Provide the (x, y) coordinate of the cell's center where the given text is located.  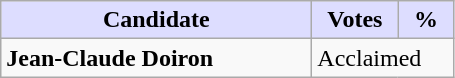
Acclaimed (383, 58)
Candidate (156, 20)
Jean-Claude Doiron (156, 58)
% (426, 20)
Votes (355, 20)
